Output the (X, Y) coordinate of the center of the cell containing the given text.  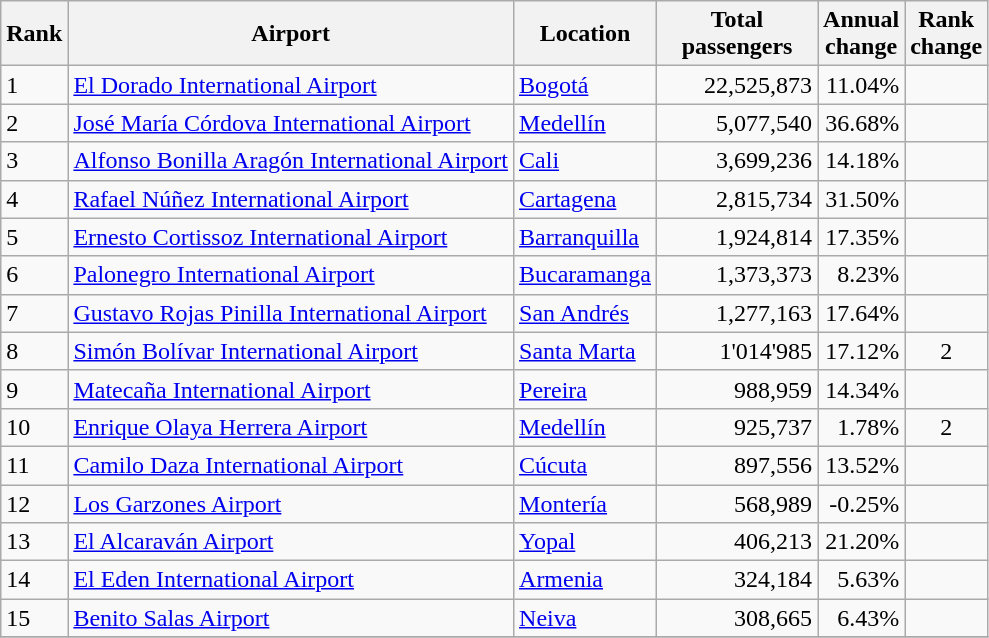
Armenia (586, 580)
17.35% (862, 237)
Alfonso Bonilla Aragón International Airport (291, 161)
22,525,873 (738, 85)
3,699,236 (738, 161)
2,815,734 (738, 199)
Matecaña International Airport (291, 389)
17.12% (862, 351)
36.68% (862, 123)
925,737 (738, 427)
Montería (586, 503)
1 (34, 85)
Totalpassengers (738, 34)
Annualchange (862, 34)
14.34% (862, 389)
21.20% (862, 542)
8 (34, 351)
897,556 (738, 465)
Enrique Olaya Herrera Airport (291, 427)
13 (34, 542)
Cali (586, 161)
Cartagena (586, 199)
7 (34, 313)
1.78% (862, 427)
Los Garzones Airport (291, 503)
-0.25% (862, 503)
324,184 (738, 580)
José María Córdova International Airport (291, 123)
11.04% (862, 85)
31.50% (862, 199)
Neiva (586, 618)
988,959 (738, 389)
Rankchange (946, 34)
5,077,540 (738, 123)
Palonegro International Airport (291, 275)
4 (34, 199)
San Andrés (586, 313)
568,989 (738, 503)
Location (586, 34)
1'014'985 (738, 351)
Bucaramanga (586, 275)
Ernesto Cortissoz International Airport (291, 237)
14.18% (862, 161)
El Eden International Airport (291, 580)
El Dorado International Airport (291, 85)
6.43% (862, 618)
5 (34, 237)
406,213 (738, 542)
17.64% (862, 313)
Yopal (586, 542)
Simón Bolívar International Airport (291, 351)
8.23% (862, 275)
15 (34, 618)
11 (34, 465)
6 (34, 275)
Gustavo Rojas Pinilla International Airport (291, 313)
14 (34, 580)
1,924,814 (738, 237)
Camilo Daza International Airport (291, 465)
Rafael Núñez International Airport (291, 199)
12 (34, 503)
Bogotá (586, 85)
Cúcuta (586, 465)
El Alcaraván Airport (291, 542)
Benito Salas Airport (291, 618)
Santa Marta (586, 351)
1,277,163 (738, 313)
3 (34, 161)
Barranquilla (586, 237)
1,373,373 (738, 275)
308,665 (738, 618)
13.52% (862, 465)
9 (34, 389)
Pereira (586, 389)
Rank (34, 34)
Airport (291, 34)
5.63% (862, 580)
10 (34, 427)
